Provide the [X, Y] coordinate of the cell's center where the given text is located.  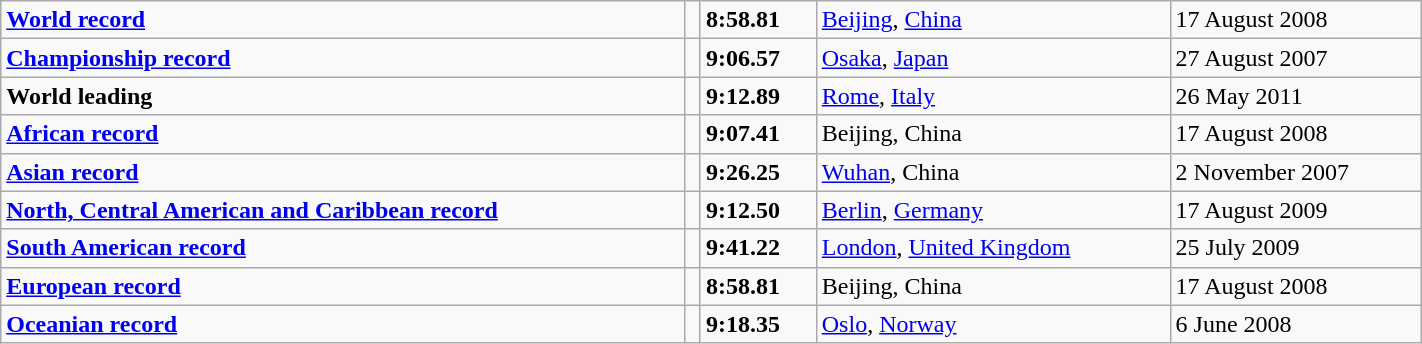
Wuhan, China [993, 172]
9:26.25 [758, 172]
25 July 2009 [1296, 248]
9:06.57 [758, 58]
European record [344, 286]
African record [344, 134]
26 May 2011 [1296, 96]
Asian record [344, 172]
South American record [344, 248]
9:07.41 [758, 134]
Championship record [344, 58]
Oceanian record [344, 324]
London, United Kingdom [993, 248]
North, Central American and Caribbean record [344, 210]
9:12.89 [758, 96]
Rome, Italy [993, 96]
Osaka, Japan [993, 58]
Berlin, Germany [993, 210]
9:12.50 [758, 210]
World record [344, 20]
2 November 2007 [1296, 172]
27 August 2007 [1296, 58]
9:18.35 [758, 324]
World leading [344, 96]
Oslo, Norway [993, 324]
17 August 2009 [1296, 210]
6 June 2008 [1296, 324]
9:41.22 [758, 248]
